From the cell containing the given text, extract its center point as [x, y] coordinate. 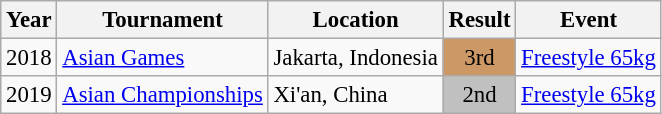
Event [588, 20]
Asian Championships [162, 95]
Jakarta, Indonesia [356, 58]
Xi'an, China [356, 95]
2019 [29, 95]
2nd [480, 95]
2018 [29, 58]
Year [29, 20]
Asian Games [162, 58]
3rd [480, 58]
Location [356, 20]
Tournament [162, 20]
Result [480, 20]
